Capture the cell that displays the provided text and extract its (x, y) central coordinate. 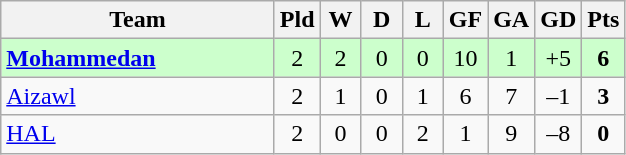
Pts (604, 20)
9 (512, 134)
Aizawl (138, 96)
+5 (558, 58)
HAL (138, 134)
Pld (297, 20)
W (340, 20)
7 (512, 96)
GA (512, 20)
GF (465, 20)
L (422, 20)
GD (558, 20)
10 (465, 58)
Mohammedan (138, 58)
3 (604, 96)
–8 (558, 134)
D (382, 20)
Team (138, 20)
–1 (558, 96)
